Return (X, Y) of the center of cell containing provided text 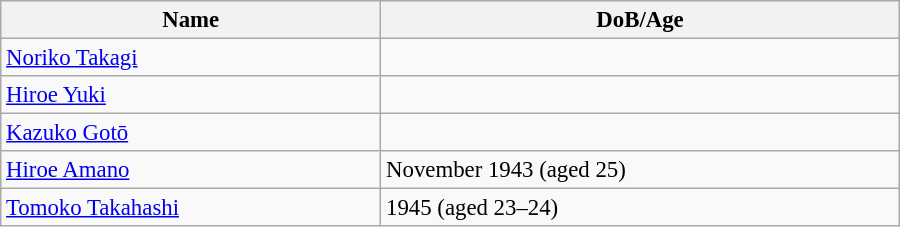
Tomoko Takahashi (191, 208)
Kazuko Gotō (191, 133)
November 1943 (aged 25) (640, 170)
Hiroe Yuki (191, 95)
DoB/Age (640, 20)
Hiroe Amano (191, 170)
Noriko Takagi (191, 58)
1945 (aged 23–24) (640, 208)
Name (191, 20)
